Locate the cell with the specified text and output its (x, y) center coordinate. 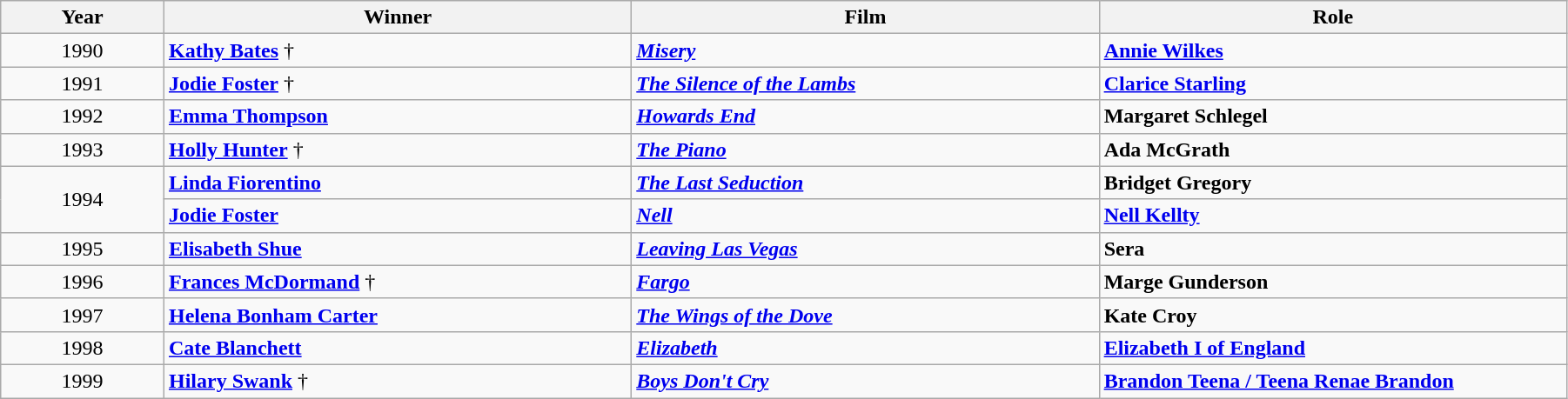
Fargo (865, 282)
Jodie Foster † (397, 83)
Year (83, 17)
1992 (83, 116)
Leaving Las Vegas (865, 249)
Hilary Swank † (397, 381)
Margaret Schlegel (1333, 116)
Film (865, 17)
1990 (83, 50)
1999 (83, 381)
Jodie Foster (397, 216)
Elisabeth Shue (397, 249)
1996 (83, 282)
Kate Croy (1333, 315)
Misery (865, 50)
Annie Wilkes (1333, 50)
Sera (1333, 249)
The Piano (865, 150)
Bridget Gregory (1333, 183)
Elizabeth I of England (1333, 348)
1993 (83, 150)
Role (1333, 17)
Linda Fiorentino (397, 183)
The Silence of the Lambs (865, 83)
1997 (83, 315)
Holly Hunter † (397, 150)
Clarice Starling (1333, 83)
Boys Don't Cry (865, 381)
Nell (865, 216)
Ada McGrath (1333, 150)
Kathy Bates † (397, 50)
1991 (83, 83)
Cate Blanchett (397, 348)
Helena Bonham Carter (397, 315)
1998 (83, 348)
Brandon Teena / Teena Renae Brandon (1333, 381)
Frances McDormand † (397, 282)
Marge Gunderson (1333, 282)
Howards End (865, 116)
1994 (83, 199)
The Last Seduction (865, 183)
The Wings of the Dove (865, 315)
Winner (397, 17)
1995 (83, 249)
Emma Thompson (397, 116)
Elizabeth (865, 348)
Nell Kellty (1333, 216)
